Return the [x, y] coordinate for the center point of the cell that contains the specified text.  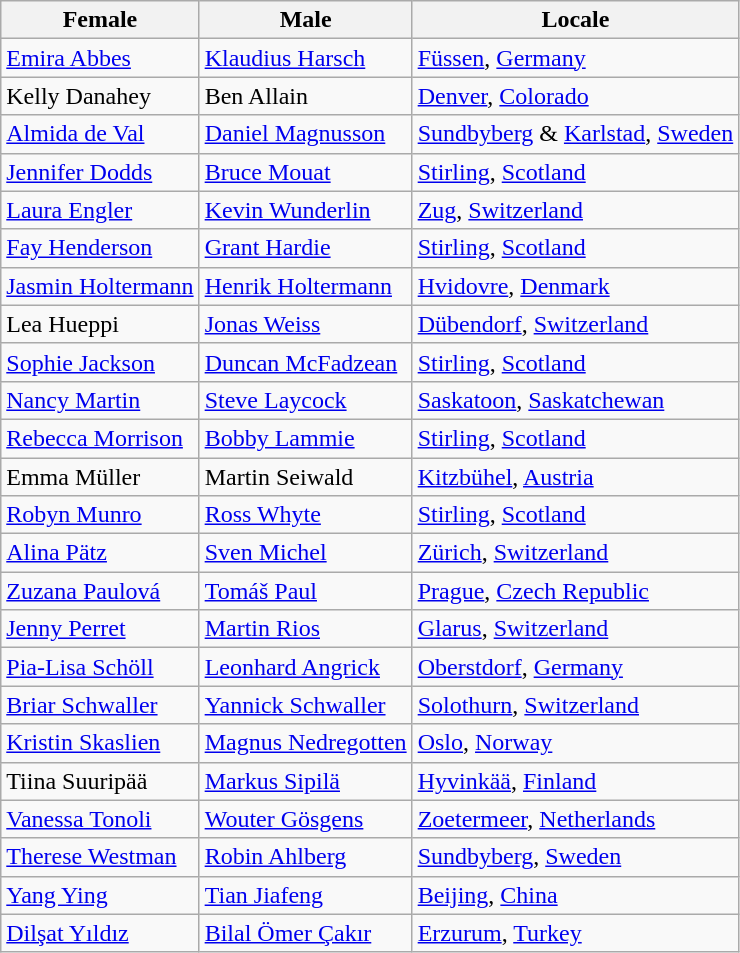
Lea Hueppi [100, 324]
Glarus, Switzerland [576, 629]
Jonas Weiss [306, 324]
Female [100, 20]
Tian Jiafeng [306, 895]
Prague, Czech Republic [576, 591]
Laura Engler [100, 210]
Zürich, Switzerland [576, 553]
Henrik Holtermann [306, 286]
Zuzana Paulová [100, 591]
Wouter Gösgens [306, 819]
Tiina Suuripää [100, 781]
Denver, Colorado [576, 96]
Jenny Perret [100, 629]
Saskatoon, Saskatchewan [576, 400]
Bruce Mouat [306, 172]
Leonhard Angrick [306, 667]
Therese Westman [100, 857]
Yang Ying [100, 895]
Zoetermeer, Netherlands [576, 819]
Füssen, Germany [576, 58]
Robyn Munro [100, 515]
Markus Sipilä [306, 781]
Almida de Val [100, 134]
Vanessa Tonoli [100, 819]
Duncan McFadzean [306, 362]
Tomáš Paul [306, 591]
Emma Müller [100, 477]
Dilşat Yıldız [100, 933]
Fay Henderson [100, 248]
Zug, Switzerland [576, 210]
Solothurn, Switzerland [576, 705]
Magnus Nedregotten [306, 743]
Beijing, China [576, 895]
Rebecca Morrison [100, 438]
Kitzbühel, Austria [576, 477]
Nancy Martin [100, 400]
Robin Ahlberg [306, 857]
Alina Pätz [100, 553]
Hvidovre, Denmark [576, 286]
Ross Whyte [306, 515]
Bilal Ömer Çakır [306, 933]
Sundbyberg & Karlstad, Sweden [576, 134]
Sundbyberg, Sweden [576, 857]
Briar Schwaller [100, 705]
Daniel Magnusson [306, 134]
Jasmin Holtermann [100, 286]
Dübendorf, Switzerland [576, 324]
Sven Michel [306, 553]
Emira Abbes [100, 58]
Hyvinkää, Finland [576, 781]
Klaudius Harsch [306, 58]
Male [306, 20]
Oslo, Norway [576, 743]
Kevin Wunderlin [306, 210]
Jennifer Dodds [100, 172]
Yannick Schwaller [306, 705]
Steve Laycock [306, 400]
Sophie Jackson [100, 362]
Martin Rios [306, 629]
Grant Hardie [306, 248]
Ben Allain [306, 96]
Martin Seiwald [306, 477]
Bobby Lammie [306, 438]
Erzurum, Turkey [576, 933]
Pia-Lisa Schöll [100, 667]
Oberstdorf, Germany [576, 667]
Kristin Skaslien [100, 743]
Kelly Danahey [100, 96]
Locale [576, 20]
